Locate the cell with the specified text and output its (x, y) center coordinate. 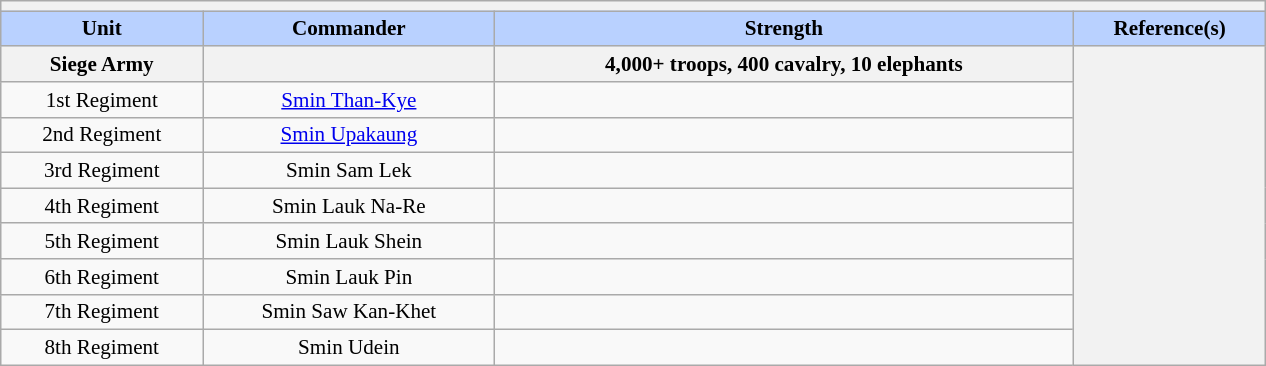
4,000+ troops, 400 cavalry, 10 elephants (784, 64)
Reference(s) (1169, 28)
1st Regiment (102, 100)
Smin Upakaung (348, 134)
7th Regiment (102, 312)
2nd Regiment (102, 134)
4th Regiment (102, 206)
Smin Than-Kye (348, 100)
Smin Lauk Na-Re (348, 206)
Commander (348, 28)
Smin Lauk Shein (348, 240)
Smin Sam Lek (348, 170)
3rd Regiment (102, 170)
Unit (102, 28)
Smin Lauk Pin (348, 276)
8th Regiment (102, 348)
Smin Udein (348, 348)
Siege Army (102, 64)
Strength (784, 28)
5th Regiment (102, 240)
6th Regiment (102, 276)
Smin Saw Kan-Khet (348, 312)
